For the text-containing cell, return its midpoint in (X, Y) coordinate format. 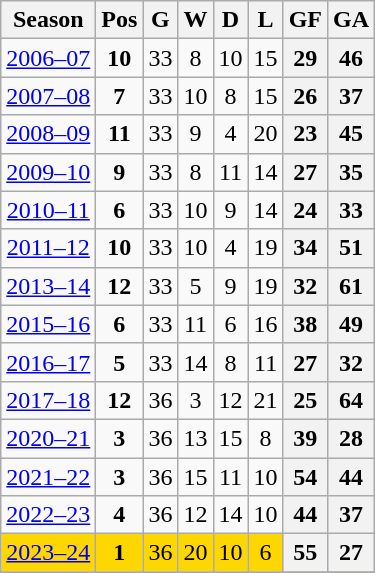
39 (305, 438)
2008–09 (48, 134)
26 (305, 96)
61 (352, 286)
54 (305, 477)
GF (305, 20)
38 (305, 324)
GA (352, 20)
2015–16 (48, 324)
2010–11 (48, 210)
Season (48, 20)
46 (352, 58)
2011–12 (48, 248)
64 (352, 400)
2022–23 (48, 515)
23 (305, 134)
29 (305, 58)
W (196, 20)
25 (305, 400)
G (160, 20)
2009–10 (48, 172)
Pos (120, 20)
2006–07 (48, 58)
45 (352, 134)
2020–21 (48, 438)
D (230, 20)
49 (352, 324)
2016–17 (48, 362)
2017–18 (48, 400)
2007–08 (48, 96)
7 (120, 96)
34 (305, 248)
55 (305, 553)
35 (352, 172)
L (266, 20)
21 (266, 400)
2013–14 (48, 286)
51 (352, 248)
13 (196, 438)
1 (120, 553)
16 (266, 324)
28 (352, 438)
2021–22 (48, 477)
2023–24 (48, 553)
24 (305, 210)
